Find where the given text appears and provide that cell's center as [X, Y] coordinate. 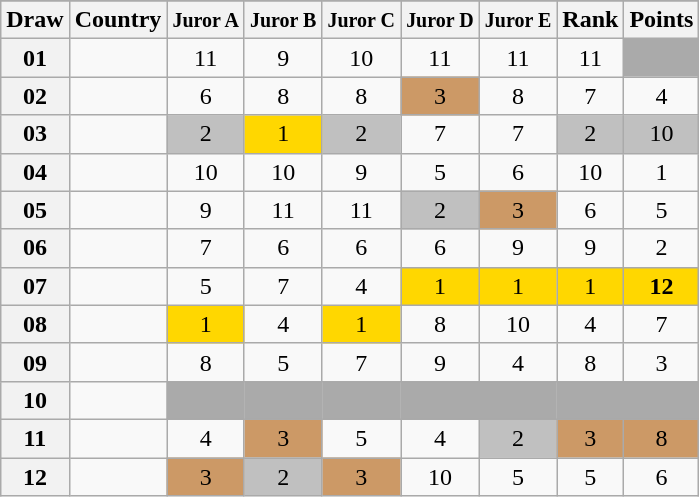
Juror C [362, 20]
Juror A [206, 20]
03 [35, 134]
02 [35, 96]
06 [35, 248]
Juror B [283, 20]
Country [118, 20]
Juror E [518, 20]
09 [35, 362]
08 [35, 324]
05 [35, 210]
Rank [590, 20]
Draw [35, 20]
01 [35, 58]
04 [35, 172]
07 [35, 286]
Points [662, 20]
Juror D [440, 20]
